Determine the [X, Y] coordinate at the center of the cell enclosing the given text.  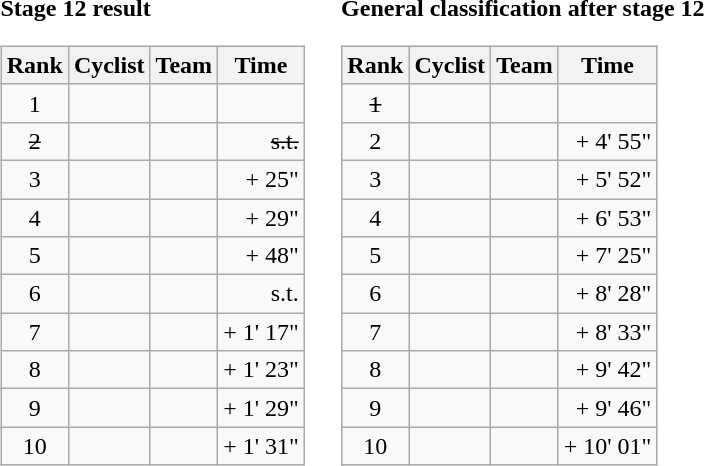
+ 1' 31" [262, 446]
+ 4' 55" [608, 141]
+ 29" [262, 217]
+ 8' 33" [608, 332]
+ 5' 52" [608, 179]
+ 8' 28" [608, 294]
+ 10' 01" [608, 446]
+ 1' 23" [262, 370]
+ 6' 53" [608, 217]
+ 7' 25" [608, 256]
+ 1' 17" [262, 332]
+ 9' 46" [608, 408]
+ 9' 42" [608, 370]
+ 48" [262, 256]
+ 1' 29" [262, 408]
+ 25" [262, 179]
